Provide the [X, Y] coordinate of the cell's center where the given text is located.  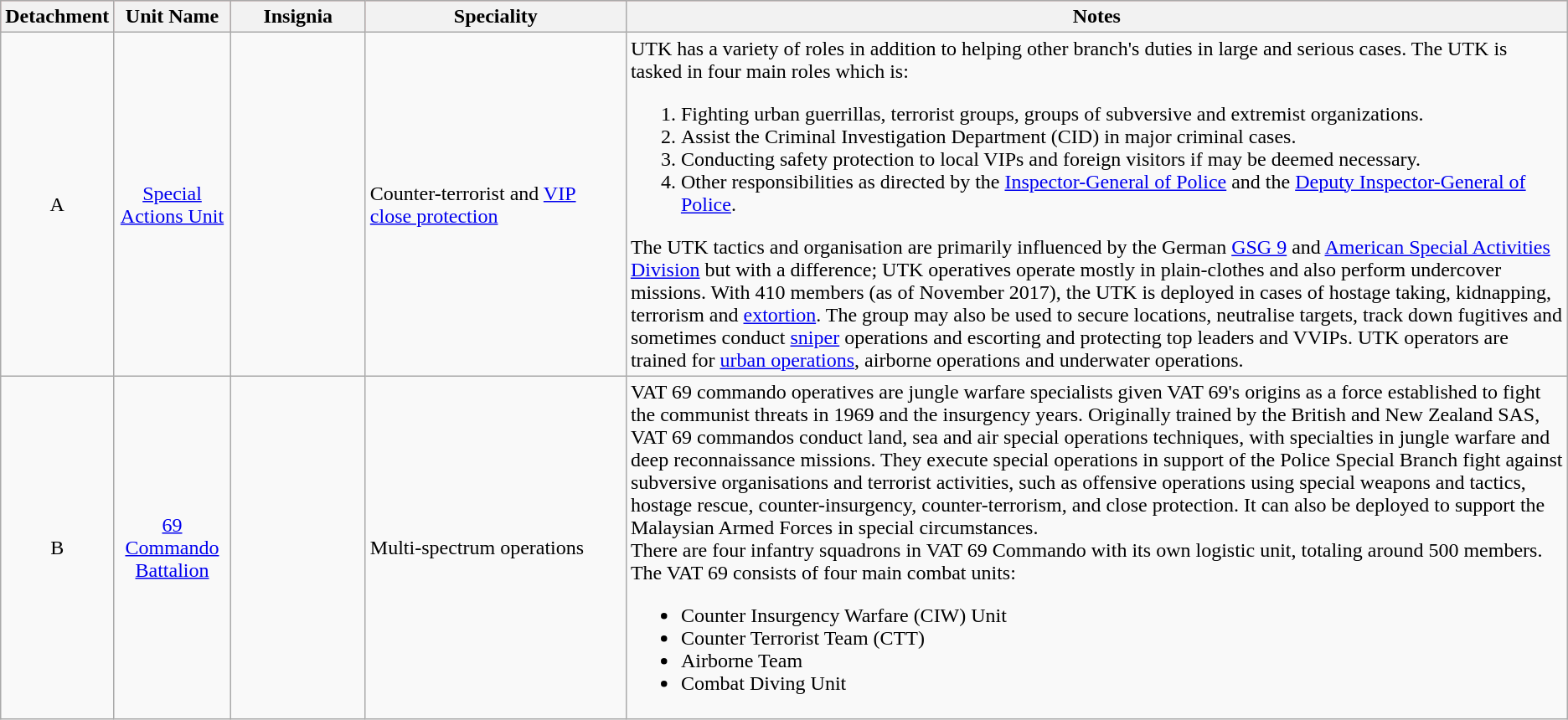
Detachment [57, 17]
69 Commando Battalion [173, 548]
Counter-terrorist and VIP close protection [496, 204]
A [57, 204]
Multi-spectrum operations [496, 548]
Insignia [298, 17]
Notes [1096, 17]
Unit Name [173, 17]
B [57, 548]
Special Actions Unit [173, 204]
Speciality [496, 17]
